From the cell containing the given text, extract its center point as (x, y) coordinate. 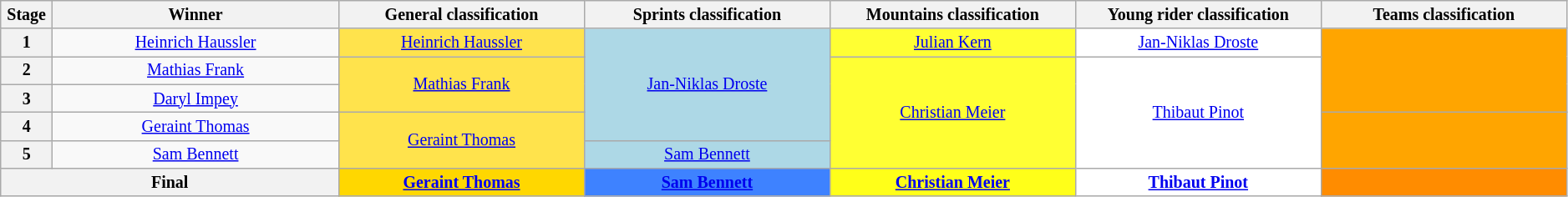
5 (27, 154)
Sprints classification (707, 15)
Julian Kern (952, 43)
Stage (27, 15)
Mountains classification (952, 15)
Final (170, 182)
Daryl Impey (195, 98)
2 (27, 70)
Teams classification (1444, 15)
Winner (195, 15)
Young rider classification (1198, 15)
3 (27, 98)
General classification (462, 15)
1 (27, 43)
4 (27, 127)
